Find where the given text appears and provide that cell's center as (x, y) coordinate. 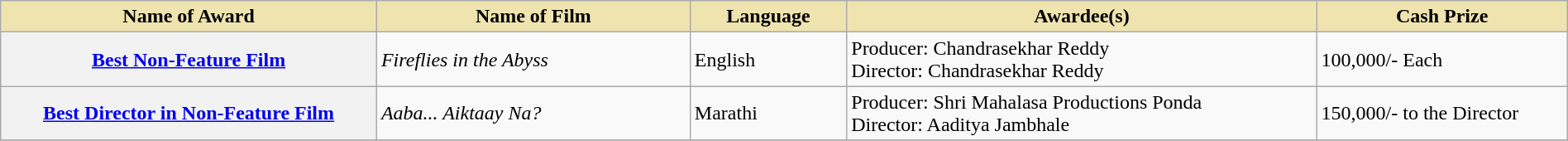
Producer: Shri Mahalasa Productions PondaDirector: Aaditya Jambhale (1082, 113)
Cash Prize (1442, 17)
150,000/- to the Director (1442, 113)
Language (767, 17)
Best Director in Non-Feature Film (189, 113)
Marathi (767, 113)
Awardee(s) (1082, 17)
Producer: Chandrasekhar ReddyDirector: Chandrasekhar Reddy (1082, 60)
100,000/- Each (1442, 60)
Name of Film (533, 17)
English (767, 60)
Name of Award (189, 17)
Fireflies in the Abyss (533, 60)
Best Non-Feature Film (189, 60)
Aaba... Aiktaay Na? (533, 113)
